Detect which cell encompasses the target text, then output its [x, y] center coordinate. 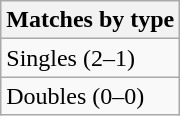
Singles (2–1) [90, 58]
Matches by type [90, 20]
Doubles (0–0) [90, 96]
